Return [x, y] of the center of cell containing provided text 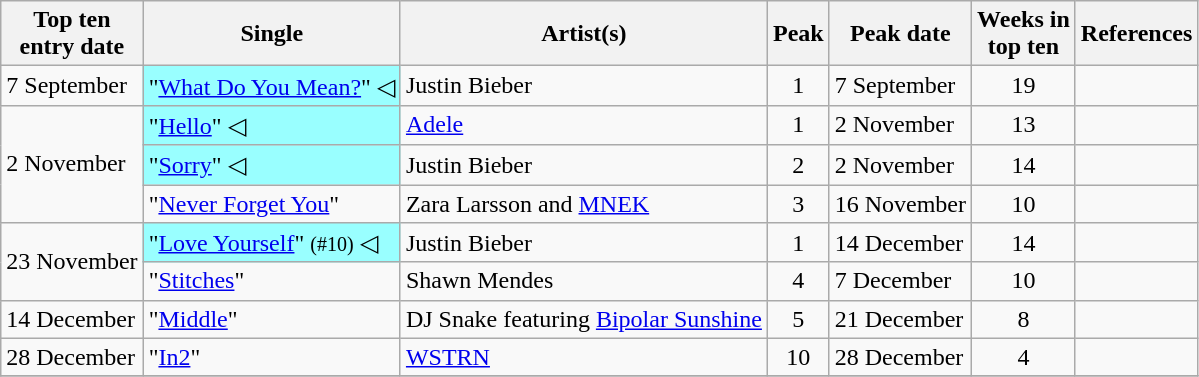
Peak [798, 34]
Zara Larsson and MNEK [584, 203]
23 November [72, 262]
DJ Snake featuring Bipolar Sunshine [584, 319]
Shawn Mendes [584, 281]
"In2" [272, 357]
7 December [900, 281]
Artist(s) [584, 34]
WSTRN [584, 357]
"Love Yourself" (#10) ◁ [272, 243]
References [1136, 34]
"Hello" ◁ [272, 125]
Adele [584, 125]
2 [798, 165]
3 [798, 203]
"Stitches" [272, 281]
"Sorry" ◁ [272, 165]
8 [1024, 319]
16 November [900, 203]
21 December [900, 319]
"What Do You Mean?" ◁ [272, 86]
Weeks intop ten [1024, 34]
Single [272, 34]
5 [798, 319]
19 [1024, 86]
Top tenentry date [72, 34]
"Never Forget You" [272, 203]
13 [1024, 125]
"Middle" [272, 319]
Peak date [900, 34]
